From the cell containing the given text, extract its center point as [x, y] coordinate. 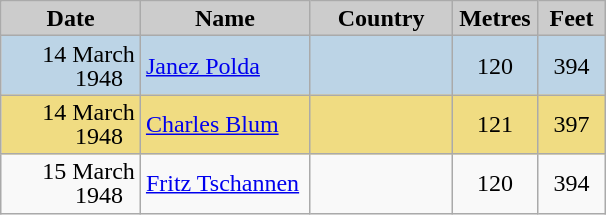
Name [224, 18]
Date [71, 18]
Feet [572, 18]
Country [381, 18]
Charles Blum [224, 124]
121 [495, 124]
397 [572, 124]
Fritz Tschannen [224, 184]
Janez Polda [224, 66]
Metres [495, 18]
15 March 1948 [71, 184]
